From the cell containing the given text, extract its center point as [x, y] coordinate. 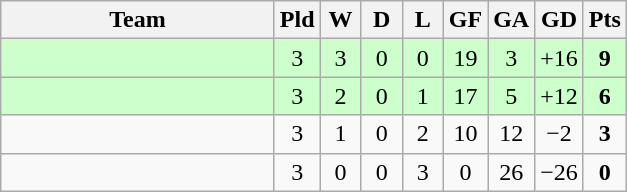
6 [604, 96]
Team [138, 20]
12 [512, 134]
D [382, 20]
GA [512, 20]
Pts [604, 20]
19 [465, 58]
GF [465, 20]
Pld [297, 20]
+12 [560, 96]
GD [560, 20]
9 [604, 58]
26 [512, 172]
17 [465, 96]
5 [512, 96]
−2 [560, 134]
+16 [560, 58]
−26 [560, 172]
L [422, 20]
W [340, 20]
10 [465, 134]
